Provide the (x, y) coordinate of the cell's center where the given text is located.  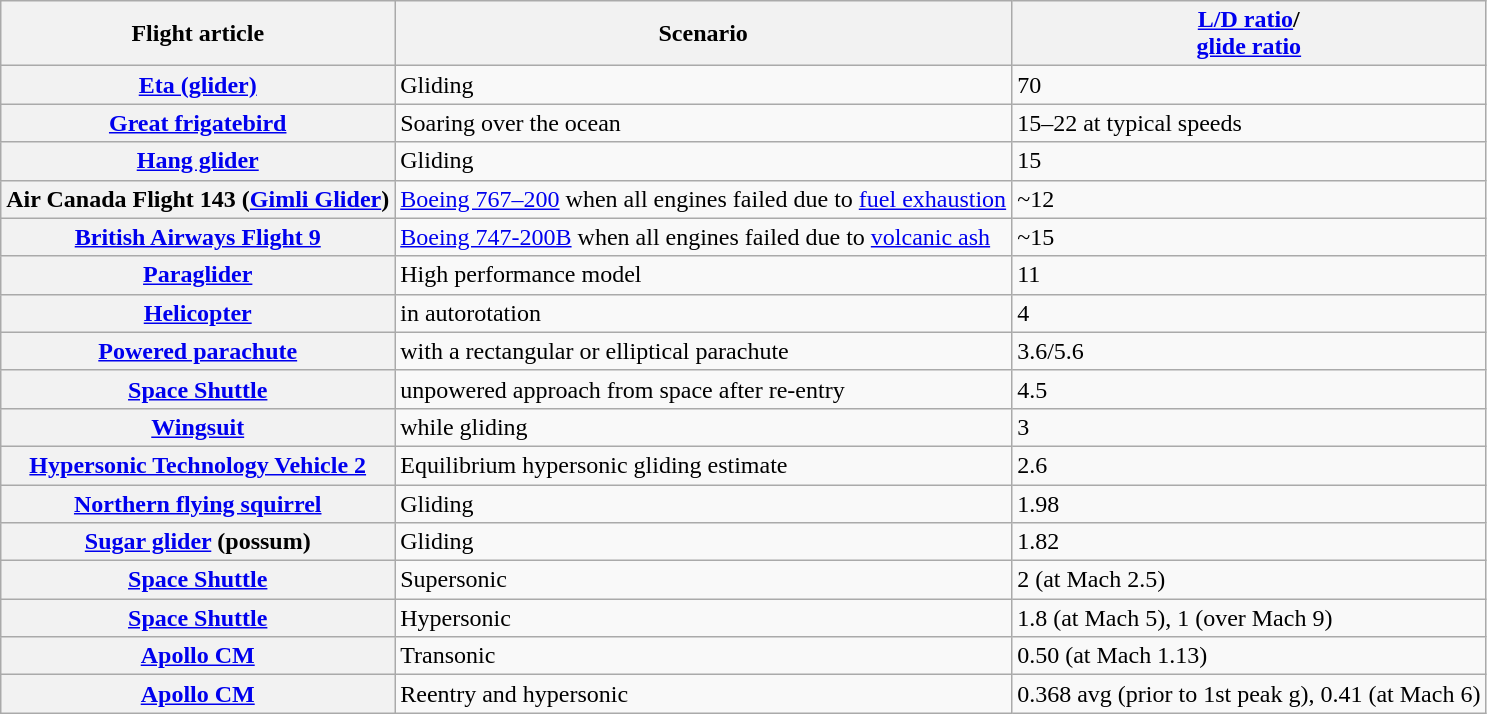
Eta (glider) (198, 85)
4.5 (1249, 389)
4 (1249, 313)
~12 (1249, 199)
Sugar glider (possum) (198, 542)
with a rectangular or elliptical parachute (704, 351)
Equilibrium hypersonic gliding estimate (704, 465)
1.98 (1249, 503)
Boeing 767–200 when all engines failed due to fuel exhaustion (704, 199)
3 (1249, 427)
Hang glider (198, 161)
2.6 (1249, 465)
Air Canada Flight 143 (Gimli Glider) (198, 199)
while gliding (704, 427)
L/D ratio/glide ratio (1249, 34)
1.8 (at Mach 5), 1 (over Mach 9) (1249, 618)
Flight article (198, 34)
Reentry and hypersonic (704, 694)
15 (1249, 161)
15–22 at typical speeds (1249, 123)
Wingsuit (198, 427)
Transonic (704, 656)
1.82 (1249, 542)
0.50 (at Mach 1.13) (1249, 656)
Helicopter (198, 313)
Paraglider (198, 275)
2 (at Mach 2.5) (1249, 580)
Great frigatebird (198, 123)
Powered parachute (198, 351)
in autorotation (704, 313)
~15 (1249, 237)
0.368 avg (prior to 1st peak g), 0.41 (at Mach 6) (1249, 694)
Hypersonic (704, 618)
Boeing 747-200B when all engines failed due to volcanic ash (704, 237)
unpowered approach from space after re-entry (704, 389)
Supersonic (704, 580)
3.6/5.6 (1249, 351)
High performance model (704, 275)
Northern flying squirrel (198, 503)
Hypersonic Technology Vehicle 2 (198, 465)
11 (1249, 275)
Scenario (704, 34)
British Airways Flight 9 (198, 237)
Soaring over the ocean (704, 123)
70 (1249, 85)
